Provide the [x, y] coordinate of the cell's center where the given text is located.  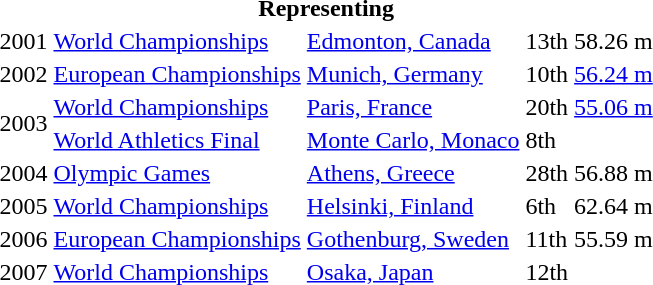
Athens, Greece [413, 173]
Paris, France [413, 107]
13th [547, 41]
Olympic Games [177, 173]
Helsinki, Finland [413, 206]
Munich, Germany [413, 74]
Gothenburg, Sweden [413, 239]
6th [547, 206]
Edmonton, Canada [413, 41]
20th [547, 107]
World Athletics Final [177, 140]
11th [547, 239]
Monte Carlo, Monaco [413, 140]
8th [547, 140]
28th [547, 173]
10th [547, 74]
